Identify which cell holds the provided text, then report its (x, y) central coordinate. 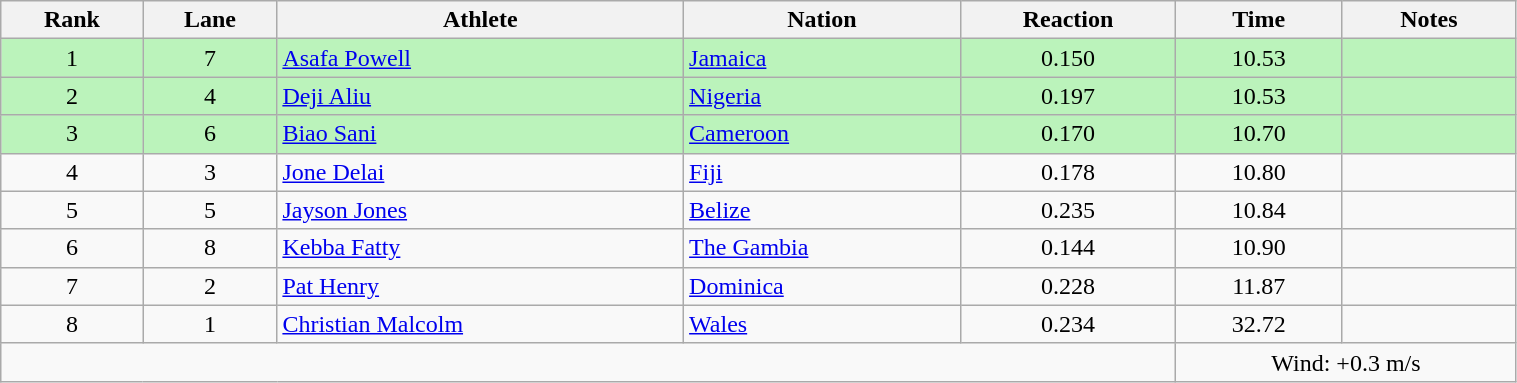
Reaction (1068, 20)
0.197 (1068, 96)
Dominica (822, 286)
Kebba Fatty (480, 248)
Lane (210, 20)
32.72 (1259, 324)
10.84 (1259, 210)
Pat Henry (480, 286)
Deji Aliu (480, 96)
0.150 (1068, 58)
Athlete (480, 20)
10.70 (1259, 134)
Nation (822, 20)
11.87 (1259, 286)
Christian Malcolm (480, 324)
0.178 (1068, 172)
The Gambia (822, 248)
Belize (822, 210)
0.170 (1068, 134)
Rank (72, 20)
0.235 (1068, 210)
0.228 (1068, 286)
Notes (1429, 20)
Wind: +0.3 m/s (1346, 362)
Jone Delai (480, 172)
0.144 (1068, 248)
Jamaica (822, 58)
Fiji (822, 172)
Cameroon (822, 134)
Biao Sani (480, 134)
Asafa Powell (480, 58)
10.90 (1259, 248)
Nigeria (822, 96)
10.80 (1259, 172)
Wales (822, 324)
0.234 (1068, 324)
Jayson Jones (480, 210)
Time (1259, 20)
